Identify which cell holds the provided text, then report its [X, Y] central coordinate. 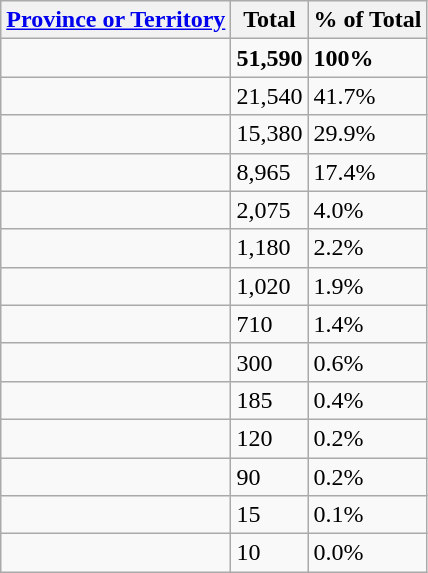
4.0% [368, 210]
90 [270, 477]
1,020 [270, 286]
100% [368, 58]
Province or Territory [116, 20]
0.1% [368, 515]
0.6% [368, 362]
8,965 [270, 172]
% of Total [368, 20]
710 [270, 324]
21,540 [270, 96]
Total [270, 20]
120 [270, 438]
0.0% [368, 553]
0.4% [368, 400]
29.9% [368, 134]
2.2% [368, 248]
17.4% [368, 172]
41.7% [368, 96]
15,380 [270, 134]
300 [270, 362]
10 [270, 553]
185 [270, 400]
1.4% [368, 324]
2,075 [270, 210]
15 [270, 515]
51,590 [270, 58]
1.9% [368, 286]
1,180 [270, 248]
